Locate the cell with the specified text and output its [X, Y] center coordinate. 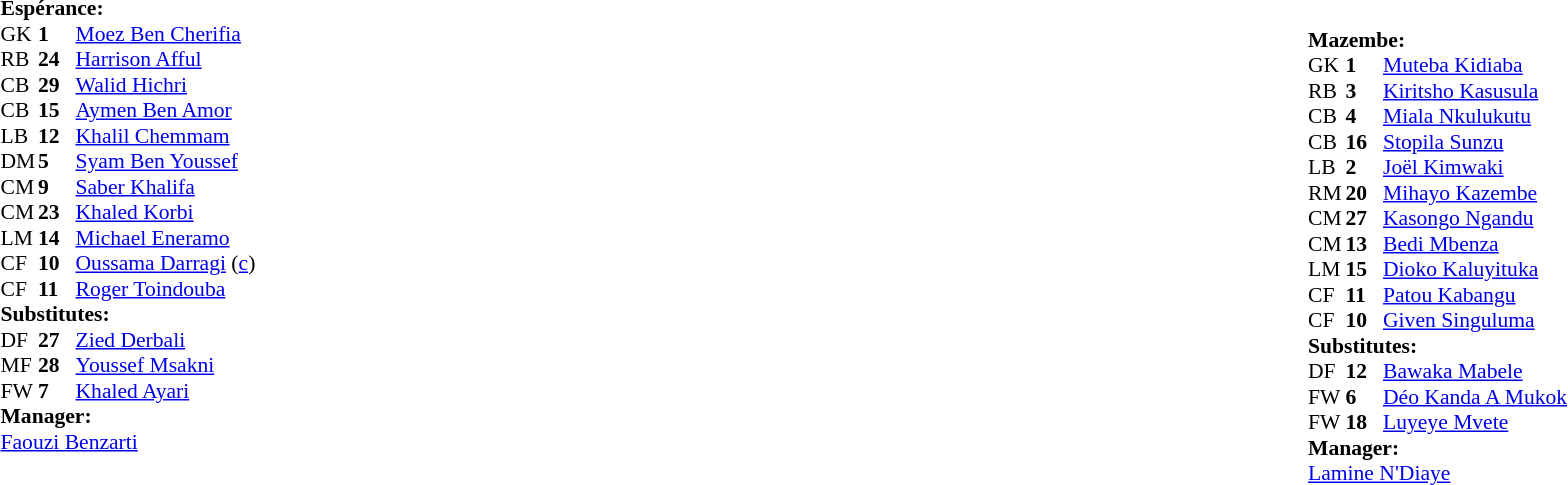
Miala Nkulukutu [1475, 117]
28 [57, 365]
23 [57, 213]
Khalil Chemmam [166, 136]
Youssef Msakni [166, 365]
Bawaka Mabele [1475, 371]
Given Singuluma [1475, 321]
Walid Hichri [166, 85]
Luyeye Mvete [1475, 423]
Patou Kabangu [1475, 295]
Oussama Darragi (c) [166, 263]
Déo Kanda A Mukok [1475, 397]
Khaled Korbi [166, 213]
Roger Toindouba [166, 289]
Aymen Ben Amor [166, 111]
Michael Eneramo [166, 238]
Faouzi Benzarti [128, 442]
6 [1365, 397]
4 [1365, 117]
13 [1365, 244]
3 [1365, 91]
Mazembe: [1438, 40]
Dioko Kaluyituka [1475, 269]
MF [19, 365]
29 [57, 85]
Harrison Afful [166, 59]
Muteba Kidiaba [1475, 65]
Kasongo Ngandu [1475, 219]
Zied Derbali [166, 340]
DM [19, 161]
Bedi Mbenza [1475, 244]
Kiritsho Kasusula [1475, 91]
9 [57, 187]
16 [1365, 142]
14 [57, 238]
Moez Ben Cherifia [166, 34]
Stopila Sunzu [1475, 142]
Mihayo Kazembe [1475, 193]
24 [57, 59]
Khaled Ayari [166, 391]
RM [1327, 193]
7 [57, 391]
Saber Khalifa [166, 187]
18 [1365, 423]
Syam Ben Youssef [166, 161]
20 [1365, 193]
5 [57, 161]
Joël Kimwaki [1475, 167]
2 [1365, 167]
